For the text-containing cell, return its midpoint in [x, y] coordinate format. 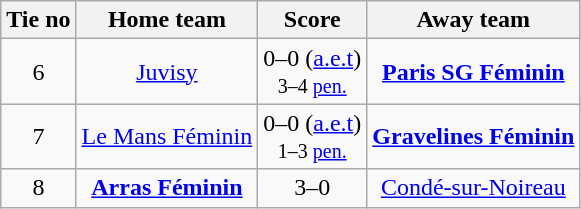
3–0 [312, 188]
Away team [474, 20]
Tie no [38, 20]
Condé-sur-Noireau [474, 188]
Gravelines Féminin [474, 136]
0–0 (a.e.t) 3–4 pen. [312, 72]
6 [38, 72]
Paris SG Féminin [474, 72]
Arras Féminin [167, 188]
Score [312, 20]
Juvisy [167, 72]
Home team [167, 20]
8 [38, 188]
0–0 (a.e.t) 1–3 pen. [312, 136]
7 [38, 136]
Le Mans Féminin [167, 136]
